Find where the given text appears and provide that cell's center as (x, y) coordinate. 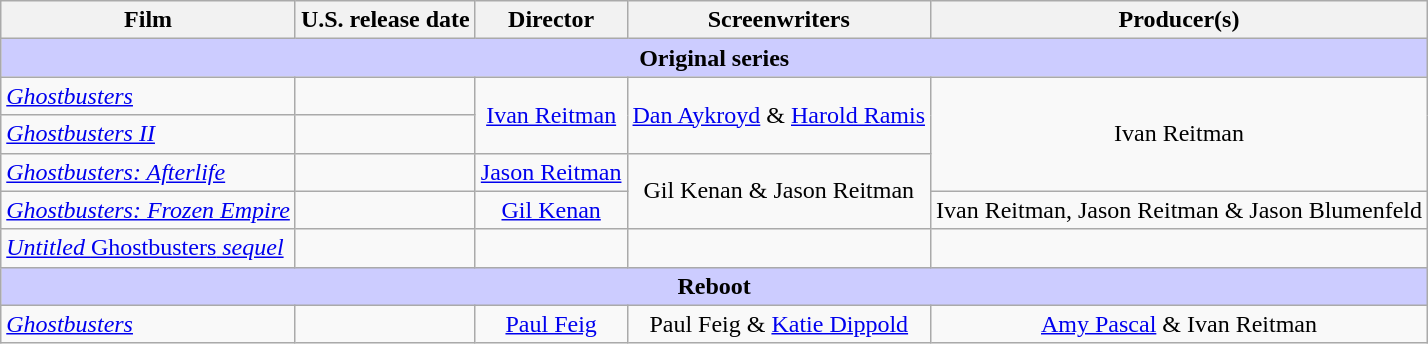
Dan Aykroyd & Harold Ramis (779, 115)
Paul Feig & Katie Dippold (779, 324)
Untitled Ghostbusters sequel (148, 248)
Screenwriters (779, 20)
Reboot (714, 286)
U.S. release date (385, 20)
Film (148, 20)
Original series (714, 58)
Gil Kenan (551, 210)
Ghostbusters: Frozen Empire (148, 210)
Paul Feig (551, 324)
Director (551, 20)
Amy Pascal & Ivan Reitman (1180, 324)
Producer(s) (1180, 20)
Jason Reitman (551, 172)
Ivan Reitman, Jason Reitman & Jason Blumenfeld (1180, 210)
Ghostbusters: Afterlife (148, 172)
Ghostbusters II (148, 134)
Gil Kenan & Jason Reitman (779, 191)
